Identify which cell holds the provided text, then report its [X, Y] central coordinate. 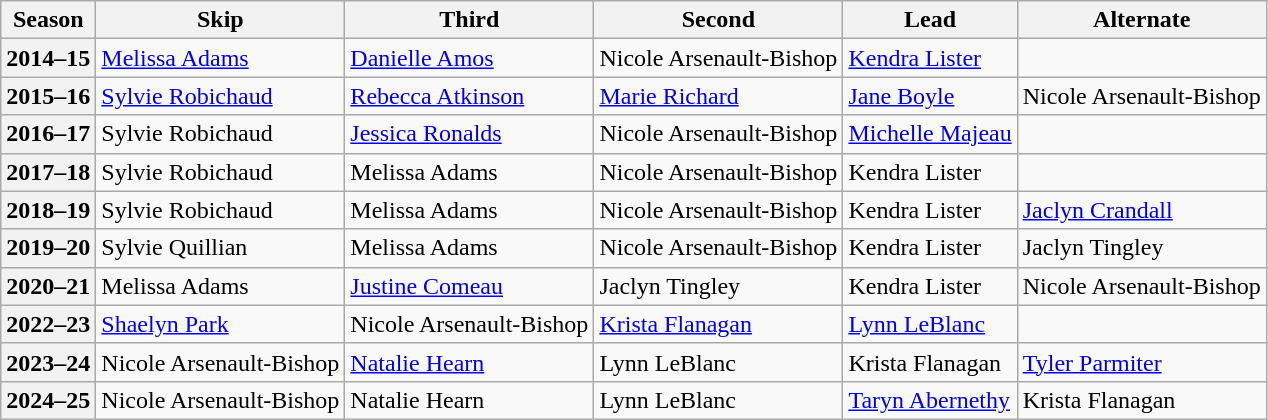
Danielle Amos [470, 58]
2018–19 [48, 210]
2024–25 [48, 400]
2020–21 [48, 286]
2023–24 [48, 362]
Shaelyn Park [220, 324]
Lead [930, 20]
Season [48, 20]
Michelle Majeau [930, 134]
Second [718, 20]
2019–20 [48, 248]
Sylvie Quillian [220, 248]
Jessica Ronalds [470, 134]
Skip [220, 20]
Third [470, 20]
2016–17 [48, 134]
Rebecca Atkinson [470, 96]
2022–23 [48, 324]
Taryn Abernethy [930, 400]
2015–16 [48, 96]
Marie Richard [718, 96]
Alternate [1142, 20]
2014–15 [48, 58]
Jaclyn Crandall [1142, 210]
Tyler Parmiter [1142, 362]
Jane Boyle [930, 96]
Justine Comeau [470, 286]
2017–18 [48, 172]
